Return the (x, y) coordinate for the center point of the cell that contains the specified text.  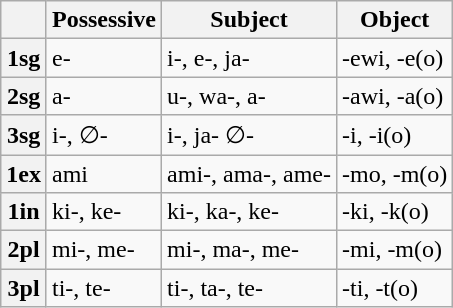
-ewi, -e(o) (395, 58)
ami (104, 173)
-awi, -a(o) (395, 96)
Subject (250, 20)
mi-, ma-, me- (250, 250)
-i, -i(o) (395, 135)
1in (24, 212)
2pl (24, 250)
Object (395, 20)
3sg (24, 135)
u-, wa-, a- (250, 96)
3pl (24, 288)
ti-, te- (104, 288)
-mo, -m(o) (395, 173)
a- (104, 96)
ki-, ka-, ke- (250, 212)
mi-, me- (104, 250)
e- (104, 58)
-ki, -k(o) (395, 212)
Possessive (104, 20)
ti-, ta-, te- (250, 288)
-ti, -t(o) (395, 288)
i-, e-, ja- (250, 58)
1sg (24, 58)
-mi, -m(o) (395, 250)
1ex (24, 173)
ami-, ama-, ame- (250, 173)
ki-, ke- (104, 212)
2sg (24, 96)
i-, ja- ∅- (250, 135)
i-, ∅- (104, 135)
